Detect which cell encompasses the target text, then output its (x, y) center coordinate. 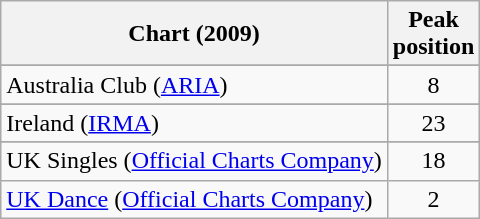
23 (433, 123)
Australia Club (ARIA) (194, 85)
8 (433, 85)
Ireland (IRMA) (194, 123)
Peakposition (433, 34)
UK Dance (Official Charts Company) (194, 199)
UK Singles (Official Charts Company) (194, 161)
18 (433, 161)
2 (433, 199)
Chart (2009) (194, 34)
